Pinpoint the cell where the given text exists, returning its [X, Y] midpoint coordinate. 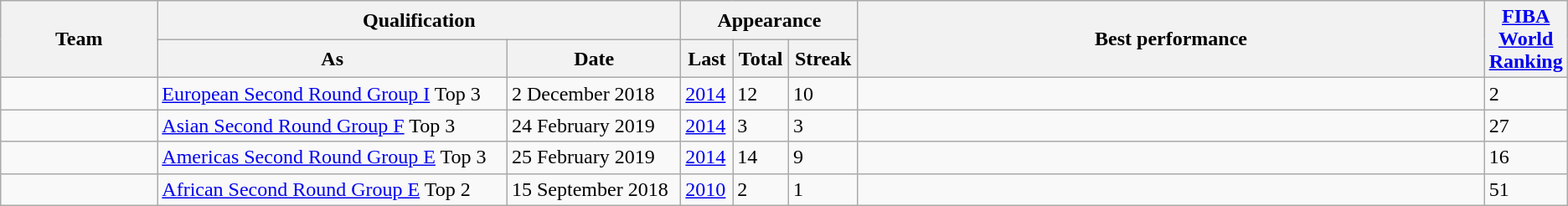
9 [823, 157]
African Second Round Group E Top 2 [333, 189]
2010 [707, 189]
27 [1526, 126]
Total [761, 59]
Date [593, 59]
1 [823, 189]
2 December 2018 [593, 94]
Qualification [419, 20]
Best performance [1171, 39]
51 [1526, 189]
Last [707, 59]
FIBA World Ranking [1526, 39]
Streak [823, 59]
Appearance [769, 20]
European Second Round Group I Top 3 [333, 94]
24 February 2019 [593, 126]
Asian Second Round Group F Top 3 [333, 126]
25 February 2019 [593, 157]
10 [823, 94]
Team [79, 39]
16 [1526, 157]
Americas Second Round Group E Top 3 [333, 157]
14 [761, 157]
15 September 2018 [593, 189]
As [333, 59]
12 [761, 94]
